Return the [x, y] coordinate for the center point of the cell that contains the specified text.  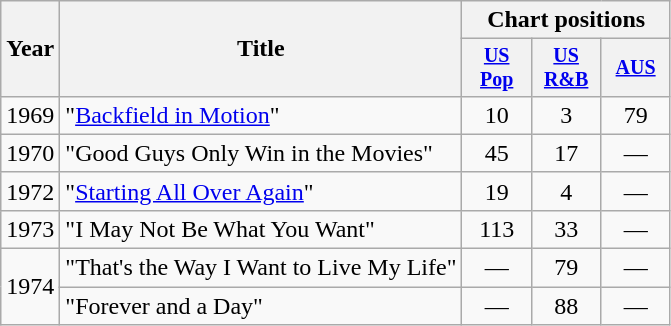
4 [566, 191]
1973 [30, 229]
"Forever and a Day" [261, 306]
113 [496, 229]
"Starting All Over Again" [261, 191]
"I May Not Be What You Want" [261, 229]
Year [30, 49]
17 [566, 153]
1969 [30, 115]
USR&B [566, 68]
Chart positions [566, 20]
88 [566, 306]
1972 [30, 191]
45 [496, 153]
33 [566, 229]
1974 [30, 287]
10 [496, 115]
1970 [30, 153]
Title [261, 49]
AUS [636, 68]
"Backfield in Motion" [261, 115]
"Good Guys Only Win in the Movies" [261, 153]
"That's the Way I Want to Live My Life" [261, 268]
19 [496, 191]
US Pop [496, 68]
3 [566, 115]
